Detect which cell encompasses the target text, then output its (X, Y) center coordinate. 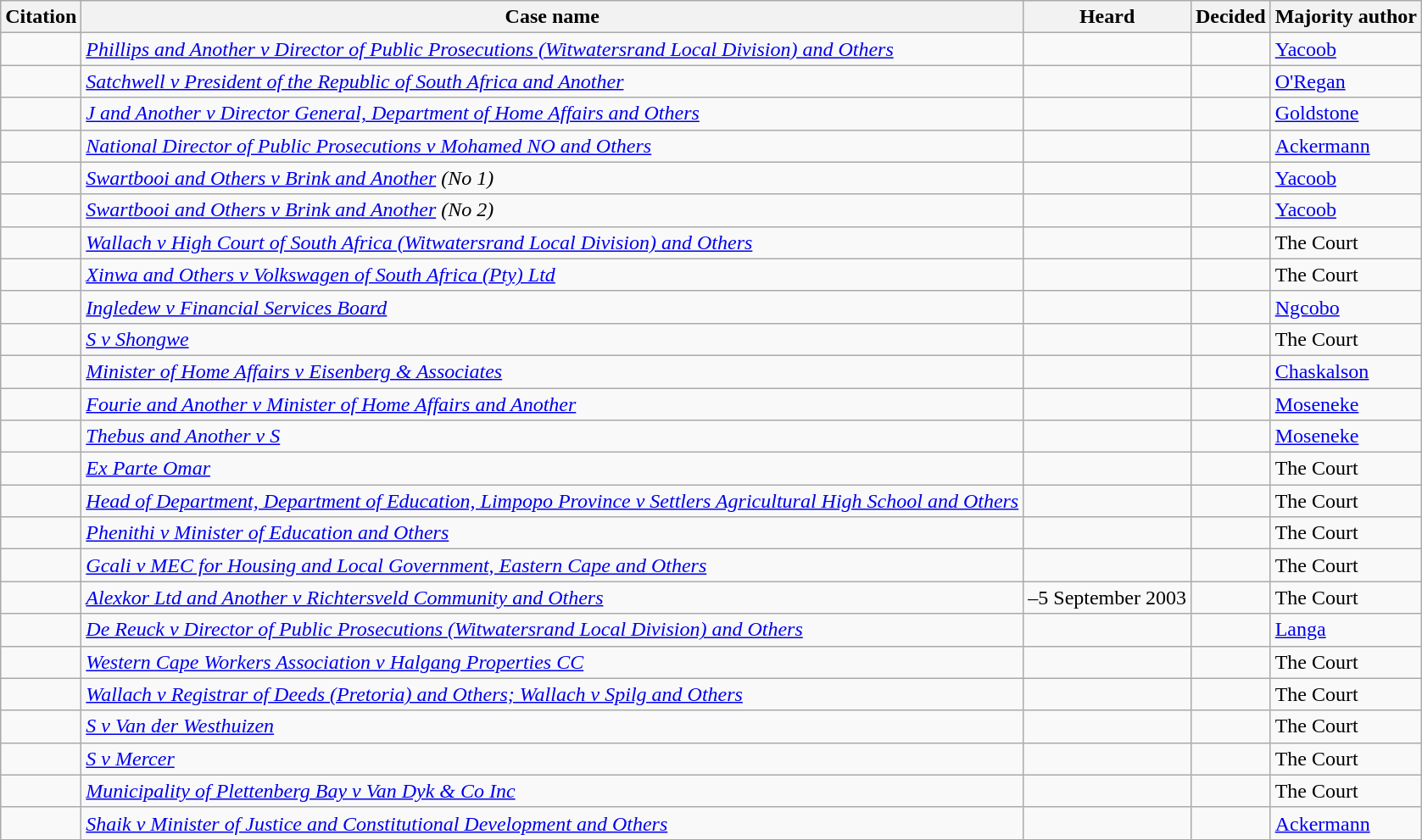
Municipality of Plettenberg Bay v Van Dyk & Co Inc (553, 791)
Case name (553, 17)
Swartbooi and Others v Brink and Another (No 1) (553, 178)
Fourie and Another v Minister of Home Affairs and Another (553, 404)
Head of Department, Department of Education, Limpopo Province v Settlers Agricultural High School and Others (553, 501)
–5 September 2003 (1107, 598)
Ngcobo (1346, 307)
Decided (1230, 17)
Thebus and Another v S (553, 437)
National Director of Public Prosecutions v Mohamed NO and Others (553, 146)
Satchwell v President of the Republic of South Africa and Another (553, 81)
Goldstone (1346, 114)
Western Cape Workers Association v Halgang Properties CC (553, 662)
Langa (1346, 630)
Ingledew v Financial Services Board (553, 307)
Phillips and Another v Director of Public Prosecutions (Witwatersrand Local Division) and Others (553, 49)
Majority author (1346, 17)
Xinwa and Others v Volkswagen of South Africa (Pty) Ltd (553, 275)
Chaskalson (1346, 371)
O'Regan (1346, 81)
Shaik v Minister of Justice and Constitutional Development and Others (553, 823)
Swartbooi and Others v Brink and Another (No 2) (553, 210)
Ex Parte Omar (553, 469)
Wallach v High Court of South Africa (Witwatersrand Local Division) and Others (553, 242)
Minister of Home Affairs v Eisenberg & Associates (553, 371)
S v Shongwe (553, 339)
Wallach v Registrar of Deeds (Pretoria) and Others; Wallach v Spilg and Others (553, 694)
Gcali v MEC for Housing and Local Government, Eastern Cape and Others (553, 565)
J and Another v Director General, Department of Home Affairs and Others (553, 114)
Phenithi v Minister of Education and Others (553, 533)
Citation (41, 17)
S v Mercer (553, 759)
Heard (1107, 17)
De Reuck v Director of Public Prosecutions (Witwatersrand Local Division) and Others (553, 630)
S v Van der Westhuizen (553, 726)
Alexkor Ltd and Another v Richtersveld Community and Others (553, 598)
